For the text-containing cell, return its midpoint in [X, Y] coordinate format. 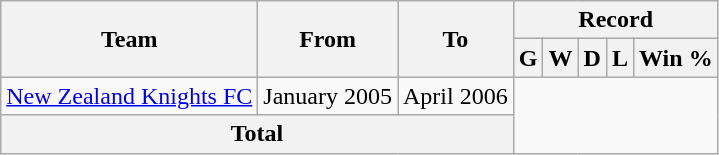
W [560, 58]
Win % [676, 58]
D [592, 58]
January 2005 [328, 96]
To [456, 39]
Record [616, 20]
L [620, 58]
From [328, 39]
Team [130, 39]
New Zealand Knights FC [130, 96]
Total [257, 134]
G [528, 58]
April 2006 [456, 96]
